Extract the (X, Y) coordinate from the center of the cell holding the provided text.  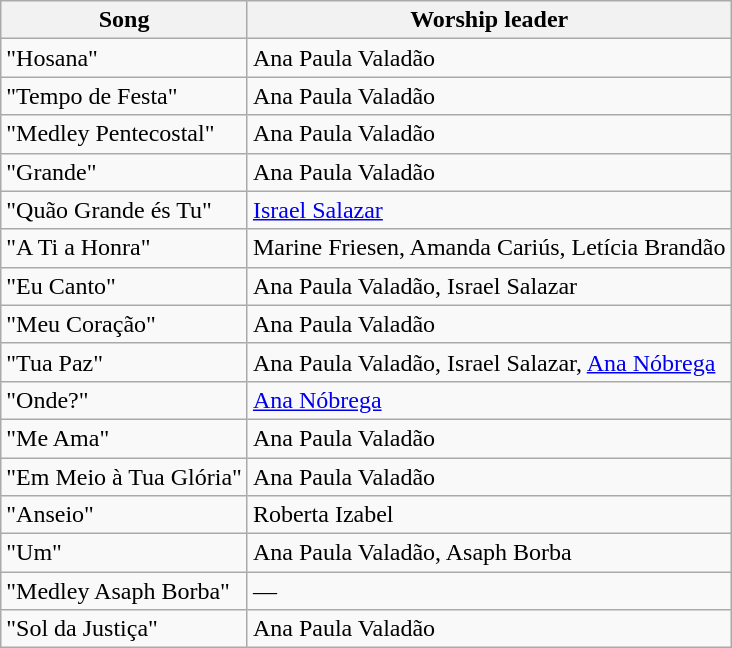
Marine Friesen, Amanda Cariús, Letícia Brandão (489, 248)
"Onde?" (124, 400)
"Me Ama" (124, 438)
"Em Meio à Tua Glória" (124, 477)
"Medley Asaph Borba" (124, 591)
Song (124, 20)
Ana Nóbrega (489, 400)
Ana Paula Valadão, Asaph Borba (489, 553)
"Tua Paz" (124, 362)
"Tempo de Festa" (124, 96)
Ana Paula Valadão, Israel Salazar (489, 286)
Ana Paula Valadão, Israel Salazar, Ana Nóbrega (489, 362)
"Quão Grande és Tu" (124, 210)
"Um" (124, 553)
"Sol da Justiça" (124, 629)
Roberta Izabel (489, 515)
— (489, 591)
Israel Salazar (489, 210)
Worship leader (489, 20)
"Grande" (124, 172)
"Medley Pentecostal" (124, 134)
"Meu Coração" (124, 324)
"A Ti a Honra" (124, 248)
"Hosana" (124, 58)
"Anseio" (124, 515)
"Eu Canto" (124, 286)
